Pinpoint the cell where the given text exists, returning its (X, Y) midpoint coordinate. 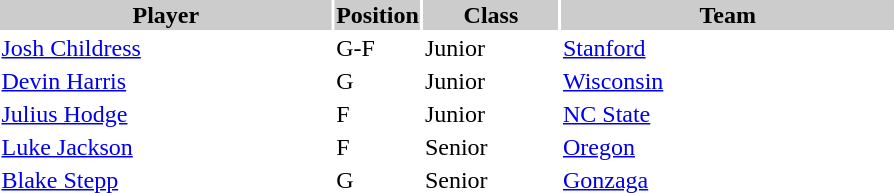
Team (728, 15)
Julius Hodge (166, 114)
Luke Jackson (166, 147)
Devin Harris (166, 81)
Josh Childress (166, 48)
Oregon (728, 147)
G (378, 81)
Stanford (728, 48)
Senior (490, 147)
NC State (728, 114)
Player (166, 15)
Class (490, 15)
G-F (378, 48)
Position (378, 15)
Wisconsin (728, 81)
